Output the (X, Y) coordinate of the center of the cell containing the given text.  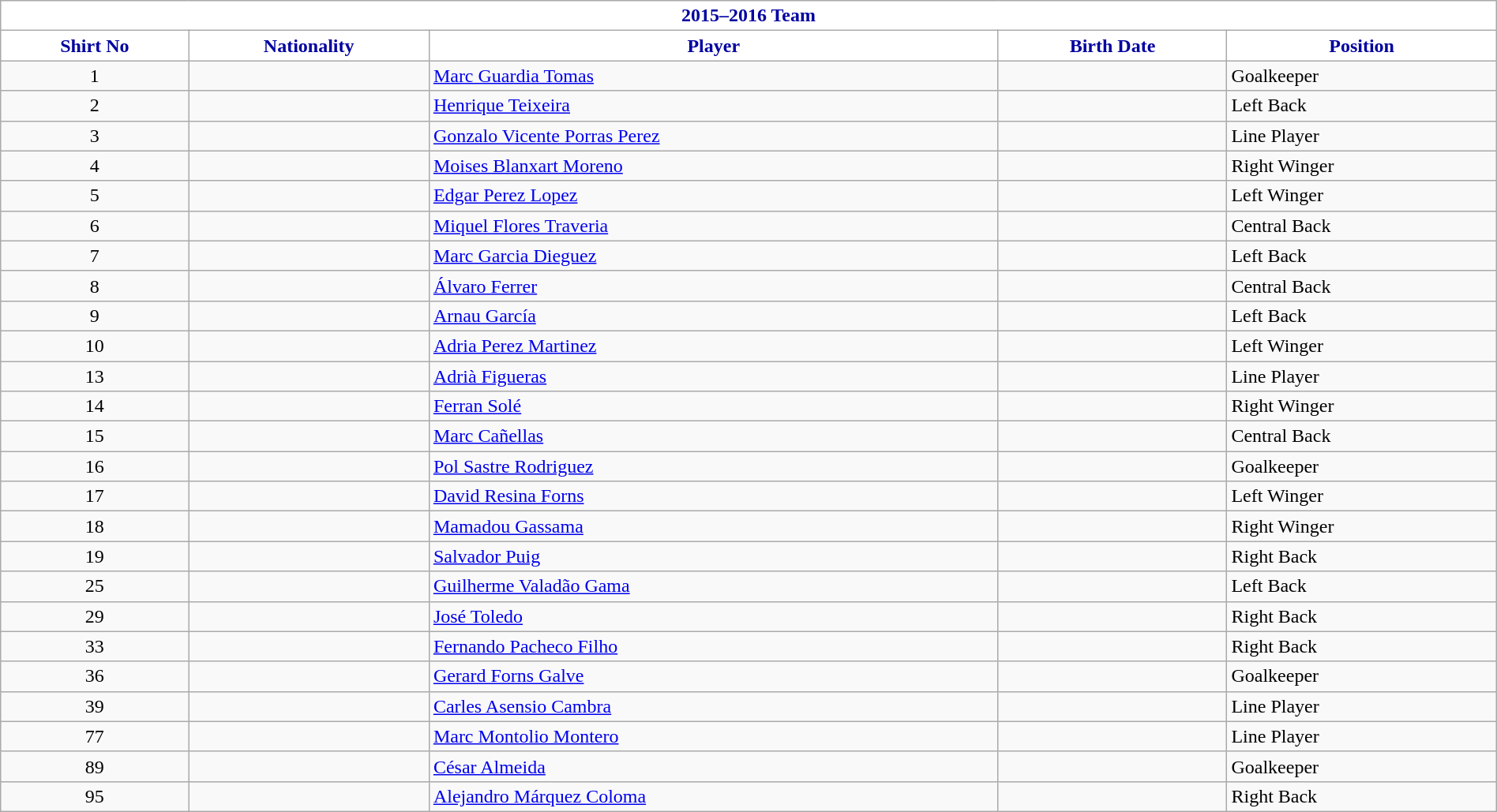
Mamadou Gassama (714, 526)
Pol Sastre Rodriguez (714, 466)
18 (95, 526)
Shirt No (95, 46)
Moises Blanxart Moreno (714, 166)
8 (95, 286)
Birth Date (1112, 46)
Position (1361, 46)
Fernando Pacheco Filho (714, 646)
Guilherme Valadão Gama (714, 586)
Edgar Perez Lopez (714, 196)
Arnau García (714, 316)
39 (95, 706)
16 (95, 466)
33 (95, 646)
César Almeida (714, 766)
13 (95, 376)
95 (95, 796)
Player (714, 46)
10 (95, 346)
89 (95, 766)
Nationality (309, 46)
Henrique Teixeira (714, 106)
5 (95, 196)
14 (95, 406)
Carles Asensio Cambra (714, 706)
Alejandro Márquez Coloma (714, 796)
Marc Montolio Montero (714, 736)
José Toledo (714, 616)
Miquel Flores Traveria (714, 226)
6 (95, 226)
Gonzalo Vicente Porras Perez (714, 136)
17 (95, 496)
Ferran Solé (714, 406)
Salvador Puig (714, 556)
25 (95, 586)
Marc Garcia Dieguez (714, 256)
15 (95, 436)
Marc Guardia Tomas (714, 76)
77 (95, 736)
Adria Perez Martinez (714, 346)
4 (95, 166)
9 (95, 316)
Álvaro Ferrer (714, 286)
2 (95, 106)
Adrià Figueras (714, 376)
David Resina Forns (714, 496)
36 (95, 676)
Gerard Forns Galve (714, 676)
2015–2016 Team (748, 16)
19 (95, 556)
1 (95, 76)
29 (95, 616)
3 (95, 136)
7 (95, 256)
Marc Cañellas (714, 436)
